Determine the (X, Y) coordinate at the center of the cell enclosing the given text.  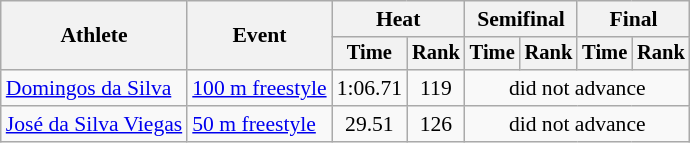
Domingos da Silva (94, 88)
José da Silva Viegas (94, 124)
Semifinal (521, 19)
126 (436, 124)
Event (259, 36)
119 (436, 88)
Heat (398, 19)
29.51 (370, 124)
50 m freestyle (259, 124)
100 m freestyle (259, 88)
Final (633, 19)
Athlete (94, 36)
1:06.71 (370, 88)
